Pinpoint the cell where the given text exists, returning its (X, Y) midpoint coordinate. 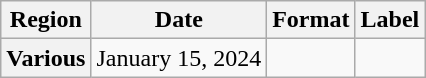
Region (46, 20)
Format (311, 20)
January 15, 2024 (179, 58)
Label (390, 20)
Date (179, 20)
Various (46, 58)
